Locate the cell with the specified text and output its [x, y] center coordinate. 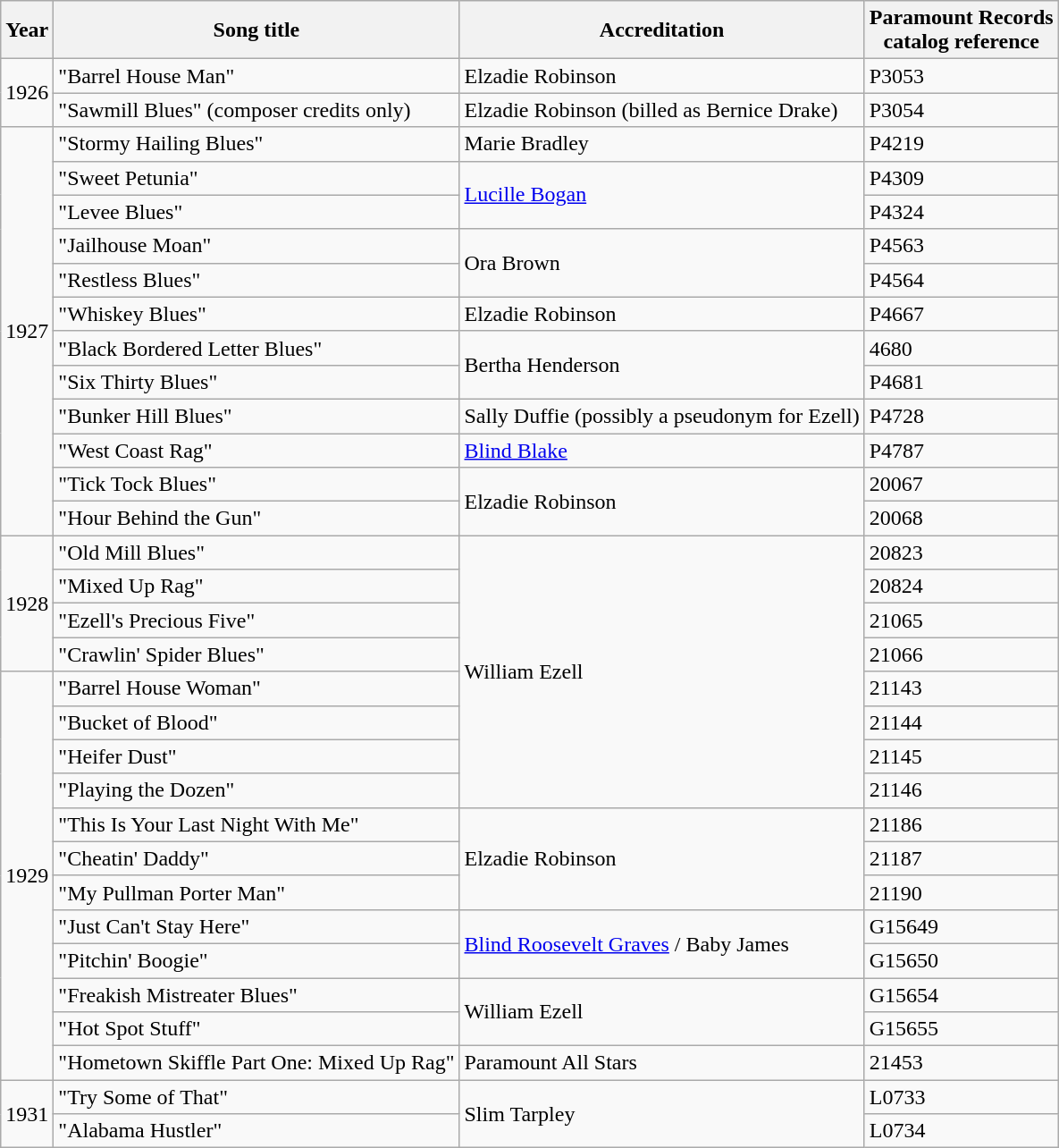
Blind Blake [661, 450]
Paramount Recordscatalog reference [962, 30]
"Whiskey Blues" [256, 314]
"Freakish Mistreater Blues" [256, 995]
P4728 [962, 416]
21186 [962, 824]
"Just Can't Stay Here" [256, 926]
P4564 [962, 280]
Elzadie Robinson (billed as Bernice Drake) [661, 110]
1928 [27, 604]
Paramount All Stars [661, 1063]
Year [27, 30]
P4667 [962, 314]
21187 [962, 858]
P3053 [962, 76]
L0733 [962, 1097]
P4219 [962, 144]
"Crawlin' Spider Blues" [256, 654]
21066 [962, 654]
"Six Thirty Blues" [256, 382]
G15650 [962, 960]
"Sawmill Blues" (composer credits only) [256, 110]
"Ezell's Precious Five" [256, 620]
21146 [962, 790]
"Cheatin' Daddy" [256, 858]
"Stormy Hailing Blues" [256, 144]
Blind Roosevelt Graves / Baby James [661, 943]
P4324 [962, 212]
"Bunker Hill Blues" [256, 416]
21065 [962, 620]
"Barrel House Man" [256, 76]
20068 [962, 519]
"Levee Blues" [256, 212]
21143 [962, 688]
L0734 [962, 1131]
Accreditation [661, 30]
"This Is Your Last Night With Me" [256, 824]
"Mixed Up Rag" [256, 587]
"Sweet Petunia" [256, 178]
Song title [256, 30]
"Try Some of That" [256, 1097]
20067 [962, 485]
"My Pullman Porter Man" [256, 892]
1927 [27, 331]
"Pitchin' Boogie" [256, 960]
21190 [962, 892]
P3054 [962, 110]
P4787 [962, 450]
"Bucket of Blood" [256, 722]
G15649 [962, 926]
G15655 [962, 1029]
1931 [27, 1114]
"Hometown Skiffle Part One: Mixed Up Rag" [256, 1063]
Bertha Henderson [661, 365]
G15654 [962, 995]
"Heifer Dust" [256, 756]
21453 [962, 1063]
4680 [962, 348]
"Tick Tock Blues" [256, 485]
"Alabama Hustler" [256, 1131]
Slim Tarpley [661, 1114]
1929 [27, 876]
"Playing the Dozen" [256, 790]
Sally Duffie (possibly a pseudonym for Ezell) [661, 416]
"West Coast Rag" [256, 450]
P4309 [962, 178]
21145 [962, 756]
"Jailhouse Moan" [256, 246]
"Hour Behind the Gun" [256, 519]
21144 [962, 722]
"Black Bordered Letter Blues" [256, 348]
20824 [962, 587]
"Barrel House Woman" [256, 688]
Ora Brown [661, 263]
"Restless Blues" [256, 280]
Lucille Bogan [661, 195]
"Hot Spot Stuff" [256, 1029]
1926 [27, 93]
Marie Bradley [661, 144]
"Old Mill Blues" [256, 553]
P4681 [962, 382]
20823 [962, 553]
P4563 [962, 246]
